Extract the (X, Y) coordinate from the center of the cell holding the provided text.  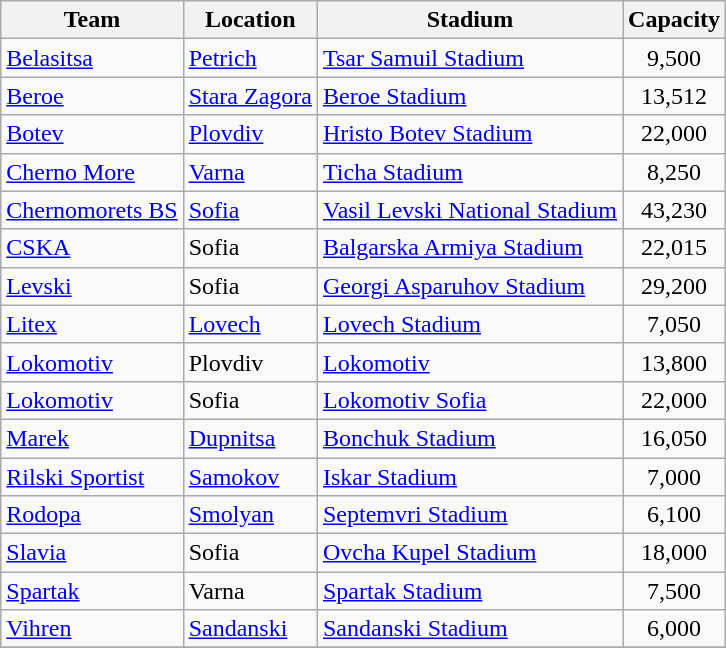
43,230 (674, 210)
Tsar Samuil Stadium (470, 58)
Petrich (250, 58)
Ticha Stadium (470, 172)
Georgi Asparuhov Stadium (470, 286)
Rodopa (92, 515)
Marek (92, 438)
Lokomotiv Sofia (470, 400)
Rilski Sportist (92, 477)
7,000 (674, 477)
8,250 (674, 172)
Dupnitsa (250, 438)
29,200 (674, 286)
Spartak Stadium (470, 591)
Slavia (92, 553)
Beroe (92, 96)
9,500 (674, 58)
Lovech Stadium (470, 324)
6,100 (674, 515)
Capacity (674, 20)
18,000 (674, 553)
Stara Zagora (250, 96)
Smolyan (250, 515)
Spartak (92, 591)
Litex (92, 324)
13,512 (674, 96)
Beroe Stadium (470, 96)
Vasil Levski National Stadium (470, 210)
Ovcha Kupel Stadium (470, 553)
Chernomorets BS (92, 210)
Belasitsa (92, 58)
Team (92, 20)
Stadium (470, 20)
Sandanski Stadium (470, 629)
Septemvri Stadium (470, 515)
Samokov (250, 477)
Hristo Botev Stadium (470, 134)
22,015 (674, 248)
Balgarska Armiya Stadium (470, 248)
7,500 (674, 591)
16,050 (674, 438)
Bonchuk Stadium (470, 438)
Vihren (92, 629)
6,000 (674, 629)
Cherno More (92, 172)
Lovech (250, 324)
Sandanski (250, 629)
13,800 (674, 362)
Location (250, 20)
7,050 (674, 324)
Botev (92, 134)
Levski (92, 286)
CSKA (92, 248)
Iskar Stadium (470, 477)
